Capture the cell that displays the provided text and extract its (x, y) central coordinate. 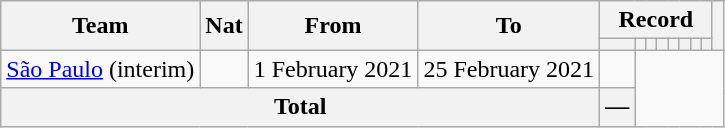
Record (656, 20)
Nat (224, 26)
São Paulo (interim) (100, 69)
Team (100, 26)
Total (300, 107)
— (618, 107)
From (333, 26)
25 February 2021 (509, 69)
1 February 2021 (333, 69)
To (509, 26)
